Output the [X, Y] coordinate of the center of the cell containing the given text.  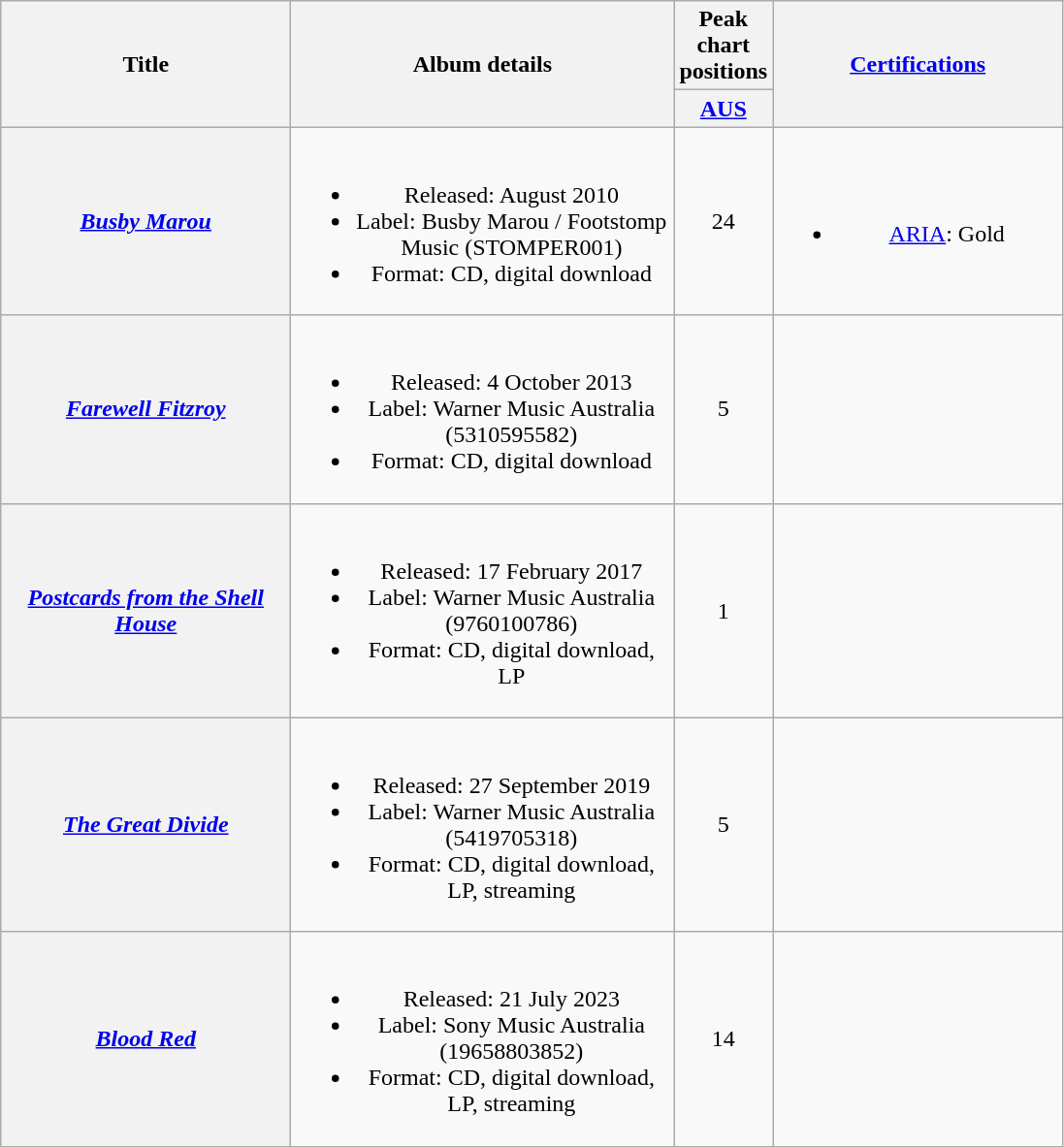
Released: 27 September 2019Label: Warner Music Australia (5419705318)Format: CD, digital download, LP, streaming [483, 824]
Released: August 2010Label: Busby Marou / Footstomp Music (STOMPER001)Format: CD, digital download [483, 221]
Blood Red [145, 1039]
Released: 17 February 2017Label: Warner Music Australia (9760100786)Format: CD, digital download, LP [483, 611]
Farewell Fitzroy [145, 409]
Released: 4 October 2013Label: Warner Music Australia (5310595582)Format: CD, digital download [483, 409]
Certifications [918, 64]
Peak chart positions [724, 46]
ARIA: Gold [918, 221]
14 [724, 1039]
The Great Divide [145, 824]
1 [724, 611]
Album details [483, 64]
Postcards from the Shell House [145, 611]
Released: 21 July 2023Label: Sony Music Australia (19658803852)Format: CD, digital download, LP, streaming [483, 1039]
Busby Marou [145, 221]
AUS [724, 109]
24 [724, 221]
Title [145, 64]
